Pinpoint the cell where the given text exists, returning its (X, Y) midpoint coordinate. 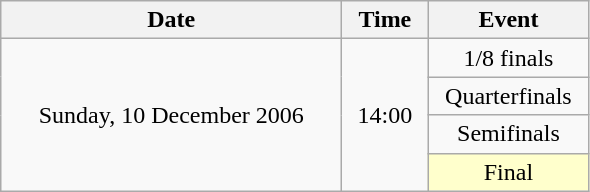
14:00 (385, 115)
Date (172, 20)
Final (508, 172)
Semifinals (508, 134)
Quarterfinals (508, 96)
Event (508, 20)
Time (385, 20)
Sunday, 10 December 2006 (172, 115)
1/8 finals (508, 58)
